Pinpoint the cell where the given text exists, returning its (X, Y) midpoint coordinate. 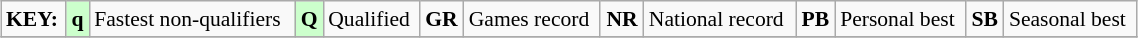
Personal best (900, 19)
Seasonal best (1070, 19)
GR (442, 19)
PB (816, 19)
Q (309, 19)
Fastest non-qualifiers (192, 19)
Games record (532, 19)
SB (985, 19)
National record (720, 19)
Qualified (371, 19)
KEY: (34, 19)
q (78, 19)
NR (622, 19)
